Provide the (x, y) coordinate of the cell's center where the given text is located.  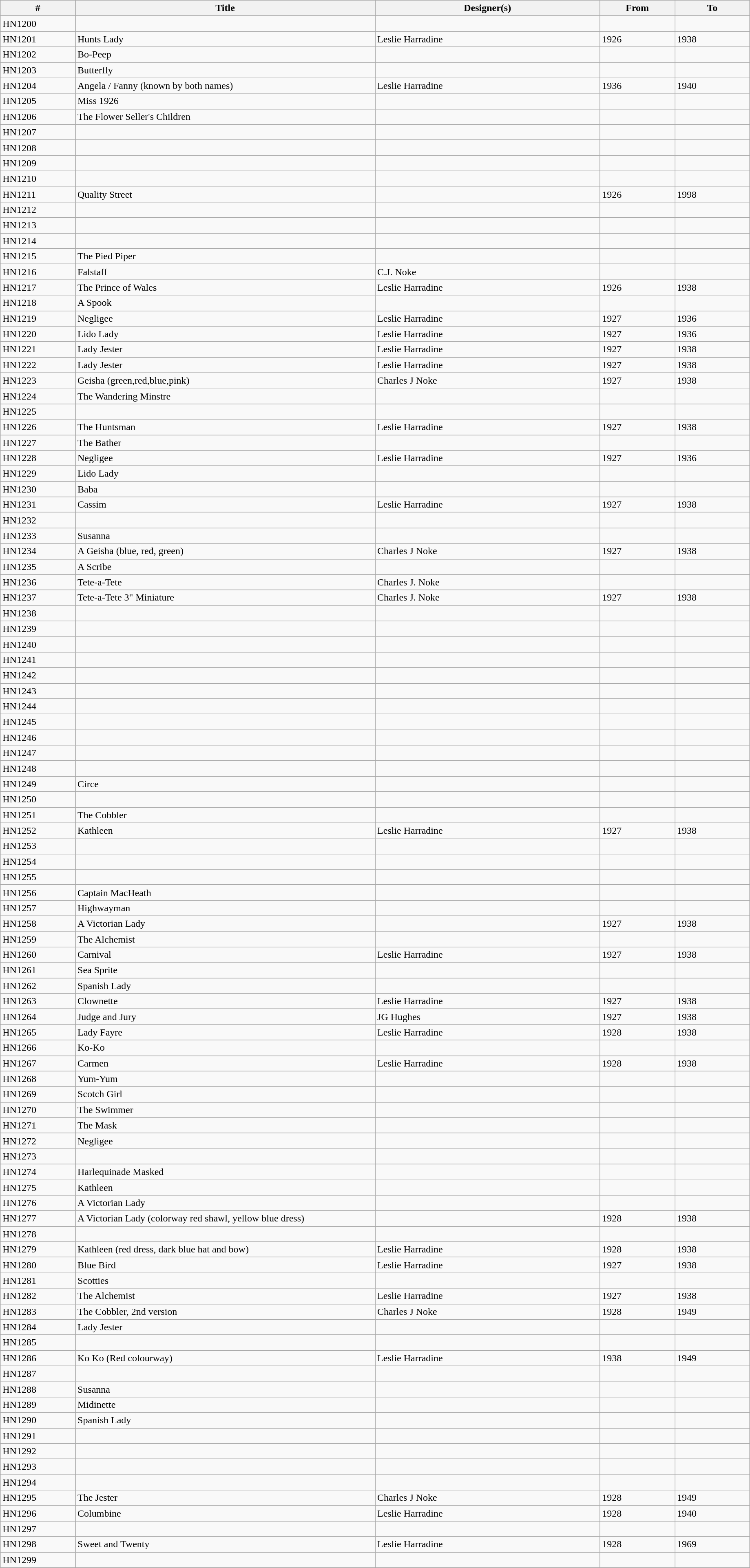
HN1217 (38, 287)
Bo-Peep (225, 55)
A Geisha (blue, red, green) (225, 551)
HN1235 (38, 567)
Angela / Fanny (known by both names) (225, 86)
HN1218 (38, 303)
HN1254 (38, 861)
HN1215 (38, 256)
HN1280 (38, 1265)
HN1222 (38, 365)
HN1236 (38, 582)
Sweet and Twenty (225, 1544)
HN1298 (38, 1544)
The Pied Piper (225, 256)
HN1211 (38, 194)
HN1260 (38, 955)
HN1223 (38, 380)
HN1207 (38, 132)
Lady Fayre (225, 1032)
HN1239 (38, 629)
Captain MacHeath (225, 892)
Tete-a-Tete (225, 582)
HN1263 (38, 1001)
HN1237 (38, 598)
From (637, 8)
Miss 1926 (225, 101)
HN1206 (38, 117)
Midinette (225, 1405)
A Victorian Lady (colorway red shawl, yellow blue dress) (225, 1219)
HN1229 (38, 474)
Scotties (225, 1281)
HN1201 (38, 39)
Clownette (225, 1001)
Tete-a-Tete 3" Miniature (225, 598)
HN1240 (38, 644)
HN1299 (38, 1560)
A Spook (225, 303)
Harlequinade Masked (225, 1172)
Butterfly (225, 70)
Circe (225, 784)
Falstaff (225, 272)
HN1233 (38, 536)
HN1290 (38, 1420)
The Cobbler (225, 815)
Yum-Yum (225, 1079)
Designer(s) (488, 8)
C.J. Noke (488, 272)
HN1248 (38, 769)
HN1250 (38, 799)
HN1245 (38, 722)
HN1273 (38, 1156)
HN1264 (38, 1017)
HN1282 (38, 1296)
Geisha (green,red,blue,pink) (225, 380)
HN1210 (38, 179)
Ko Ko (Red colourway) (225, 1358)
HN1278 (38, 1234)
HN1285 (38, 1343)
HN1266 (38, 1048)
HN1231 (38, 505)
HN1275 (38, 1188)
HN1232 (38, 520)
HN1284 (38, 1327)
Carnival (225, 955)
HN1241 (38, 660)
HN1277 (38, 1219)
HN1289 (38, 1405)
HN1256 (38, 892)
HN1268 (38, 1079)
HN1261 (38, 970)
The Prince of Wales (225, 287)
Highwayman (225, 908)
Hunts Lady (225, 39)
HN1212 (38, 210)
HN1296 (38, 1513)
HN1249 (38, 784)
HN1234 (38, 551)
HN1202 (38, 55)
Carmen (225, 1063)
HN1251 (38, 815)
HN1204 (38, 86)
The Huntsman (225, 427)
HN1283 (38, 1312)
Scotch Girl (225, 1094)
HN1227 (38, 442)
HN1297 (38, 1529)
HN1274 (38, 1172)
The Jester (225, 1498)
HN1262 (38, 986)
Cassim (225, 505)
HN1271 (38, 1125)
Judge and Jury (225, 1017)
The Swimmer (225, 1110)
HN1259 (38, 939)
1969 (712, 1544)
HN1279 (38, 1250)
HN1214 (38, 241)
HN1293 (38, 1467)
HN1267 (38, 1063)
HN1288 (38, 1389)
HN1208 (38, 148)
Title (225, 8)
HN1230 (38, 489)
HN1247 (38, 753)
HN1209 (38, 163)
HN1226 (38, 427)
HN1295 (38, 1498)
1998 (712, 194)
HN1272 (38, 1141)
The Wandering Minstre (225, 396)
Baba (225, 489)
HN1221 (38, 349)
Columbine (225, 1513)
HN1203 (38, 70)
HN1269 (38, 1094)
HN1265 (38, 1032)
HN1216 (38, 272)
HN1244 (38, 707)
HN1258 (38, 923)
HN1205 (38, 101)
Quality Street (225, 194)
The Mask (225, 1125)
HN1257 (38, 908)
HN1225 (38, 411)
The Bather (225, 442)
HN1224 (38, 396)
HN1219 (38, 318)
HN1270 (38, 1110)
Kathleen (red dress, dark blue hat and bow) (225, 1250)
Sea Sprite (225, 970)
HN1238 (38, 613)
# (38, 8)
The Flower Seller's Children (225, 117)
The Cobbler, 2nd version (225, 1312)
Ko-Ko (225, 1048)
HN1200 (38, 24)
HN1228 (38, 458)
HN1281 (38, 1281)
HN1213 (38, 225)
HN1253 (38, 846)
HN1243 (38, 691)
HN1246 (38, 738)
HN1287 (38, 1374)
Blue Bird (225, 1265)
HN1292 (38, 1451)
HN1255 (38, 877)
HN1252 (38, 830)
A Scribe (225, 567)
HN1220 (38, 334)
HN1291 (38, 1435)
To (712, 8)
JG Hughes (488, 1017)
HN1286 (38, 1358)
HN1242 (38, 675)
HN1276 (38, 1203)
HN1294 (38, 1482)
